Extract the (x, y) coordinate from the center of the cell holding the provided text.  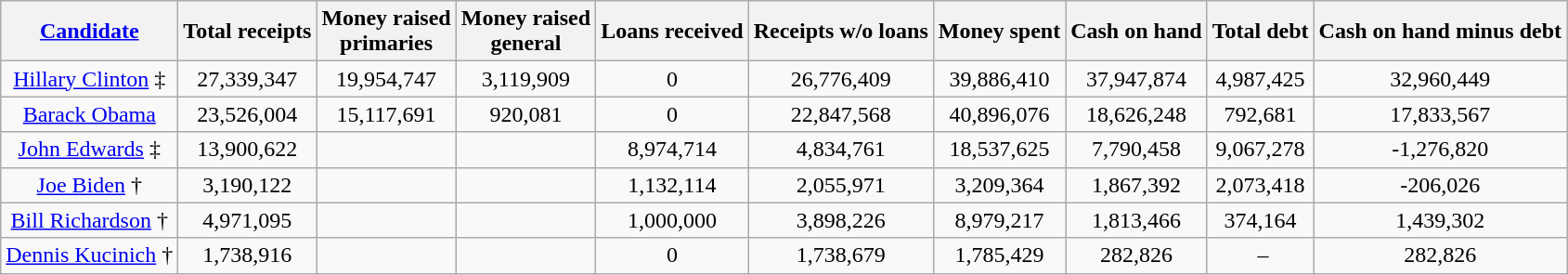
Bill Richardson † (89, 220)
Candidate (89, 32)
18,626,248 (1136, 114)
13,900,622 (247, 150)
John Edwards ‡ (89, 150)
3,898,226 (841, 220)
19,954,747 (386, 79)
23,526,004 (247, 114)
Money raisedprimaries (386, 32)
Joe Biden † (89, 185)
8,979,217 (999, 220)
39,886,410 (999, 79)
Total debt (1261, 32)
40,896,076 (999, 114)
26,776,409 (841, 79)
3,190,122 (247, 185)
4,834,761 (841, 150)
1,785,429 (999, 255)
1,000,000 (672, 220)
27,339,347 (247, 79)
32,960,449 (1441, 79)
4,987,425 (1261, 79)
18,537,625 (999, 150)
1,867,392 (1136, 185)
3,119,909 (525, 79)
15,117,691 (386, 114)
22,847,568 (841, 114)
-1,276,820 (1441, 150)
792,681 (1261, 114)
1,738,916 (247, 255)
7,790,458 (1136, 150)
Dennis Kucinich † (89, 255)
4,971,095 (247, 220)
-206,026 (1441, 185)
374,164 (1261, 220)
Money raisedgeneral (525, 32)
Barack Obama (89, 114)
2,055,971 (841, 185)
9,067,278 (1261, 150)
Cash on hand (1136, 32)
Hillary Clinton ‡ (89, 79)
920,081 (525, 114)
1,813,466 (1136, 220)
2,073,418 (1261, 185)
Receipts w/o loans (841, 32)
8,974,714 (672, 150)
Cash on hand minus debt (1441, 32)
Total receipts (247, 32)
1,439,302 (1441, 220)
1,132,114 (672, 185)
Money spent (999, 32)
1,738,679 (841, 255)
Loans received (672, 32)
3,209,364 (999, 185)
– (1261, 255)
17,833,567 (1441, 114)
37,947,874 (1136, 79)
